For the text-containing cell, return its midpoint in (x, y) coordinate format. 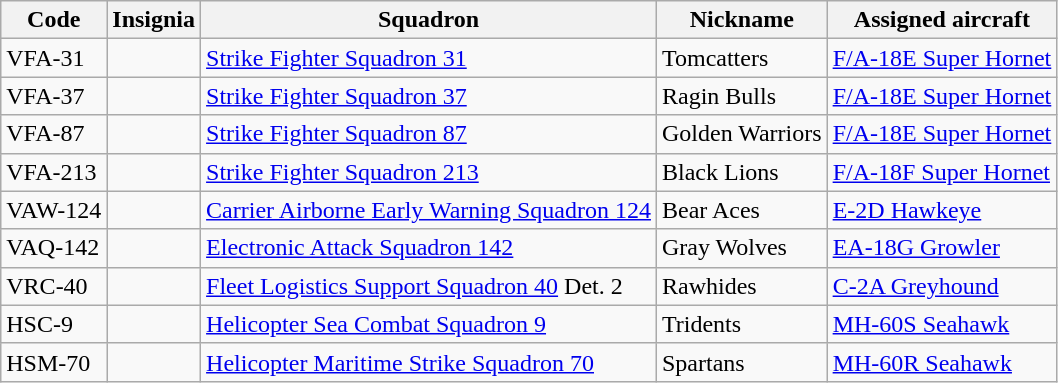
EA-18G Growler (942, 248)
Helicopter Sea Combat Squadron 9 (429, 324)
Strike Fighter Squadron 213 (429, 172)
Code (54, 20)
MH-60R Seahawk (942, 362)
Tridents (742, 324)
E-2D Hawkeye (942, 210)
Gray Wolves (742, 248)
Electronic Attack Squadron 142 (429, 248)
MH-60S Seahawk (942, 324)
VFA-31 (54, 58)
Insignia (154, 20)
Golden Warriors (742, 134)
C-2A Greyhound (942, 286)
VFA-37 (54, 96)
VAW-124 (54, 210)
HSM-70 (54, 362)
Tomcatters (742, 58)
VRC-40 (54, 286)
VFA-213 (54, 172)
Helicopter Maritime Strike Squadron 70 (429, 362)
Ragin Bulls (742, 96)
Bear Aces (742, 210)
Nickname (742, 20)
Assigned aircraft (942, 20)
Spartans (742, 362)
Carrier Airborne Early Warning Squadron 124 (429, 210)
VFA-87 (54, 134)
Strike Fighter Squadron 87 (429, 134)
HSC-9 (54, 324)
VAQ-142 (54, 248)
Strike Fighter Squadron 37 (429, 96)
Black Lions (742, 172)
Strike Fighter Squadron 31 (429, 58)
Fleet Logistics Support Squadron 40 Det. 2 (429, 286)
F/A-18F Super Hornet (942, 172)
Rawhides (742, 286)
Squadron (429, 20)
